Search for the cell housing the specified text and yield its [x, y] center coordinate. 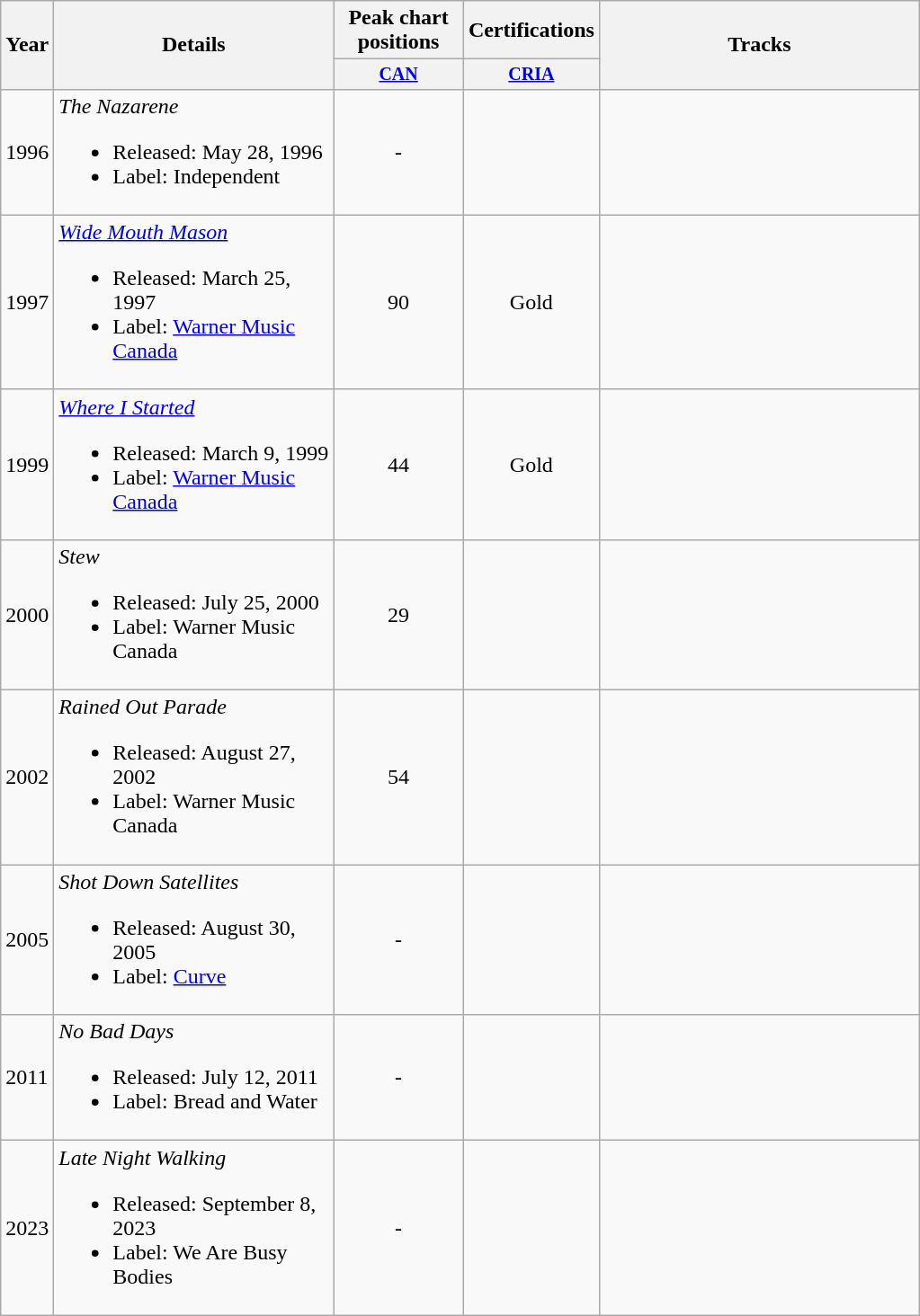
90 [398, 302]
StewReleased: July 25, 2000Label: Warner Music Canada [194, 615]
54 [398, 778]
Peak chart positions [398, 31]
2002 [27, 778]
The NazareneReleased: May 28, 1996Label: Independent [194, 152]
1997 [27, 302]
2011 [27, 1078]
Wide Mouth MasonReleased: March 25, 1997Label: Warner Music Canada [194, 302]
CAN [398, 74]
Late Night WalkingReleased: September 8, 2023Label: We Are Busy Bodies [194, 1228]
Rained Out ParadeReleased: August 27, 2002Label: Warner Music Canada [194, 778]
2000 [27, 615]
No Bad DaysReleased: July 12, 2011Label: Bread and Water [194, 1078]
Year [27, 45]
44 [398, 464]
CRIA [531, 74]
1999 [27, 464]
Certifications [531, 31]
29 [398, 615]
Tracks [759, 45]
2023 [27, 1228]
Details [194, 45]
Shot Down SatellitesReleased: August 30, 2005Label: Curve [194, 940]
Where I StartedReleased: March 9, 1999Label: Warner Music Canada [194, 464]
1996 [27, 152]
2005 [27, 940]
